Determine the [x, y] coordinate at the center of the cell enclosing the given text.  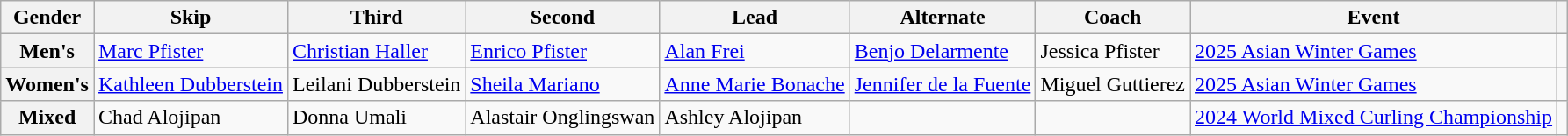
Jennifer de la Fuente [943, 84]
Second [562, 18]
Kathleen Dubberstein [190, 84]
Event [1374, 18]
Men's [47, 51]
Coach [1113, 18]
Alastair Onglingswan [562, 118]
Marc Pfister [190, 51]
Sheila Mariano [562, 84]
Christian Haller [376, 51]
2024 World Mixed Curling Championship [1374, 118]
Chad Alojipan [190, 118]
Donna Umali [376, 118]
Mixed [47, 118]
Third [376, 18]
Jessica Pfister [1113, 51]
Gender [47, 18]
Leilani Dubberstein [376, 84]
Women's [47, 84]
Enrico Pfister [562, 51]
Alternate [943, 18]
Anne Marie Bonache [755, 84]
Benjo Delarmente [943, 51]
Miguel Guttierez [1113, 84]
Alan Frei [755, 51]
Ashley Alojipan [755, 118]
Lead [755, 18]
Skip [190, 18]
